Output the (X, Y) coordinate of the center of the cell containing the given text.  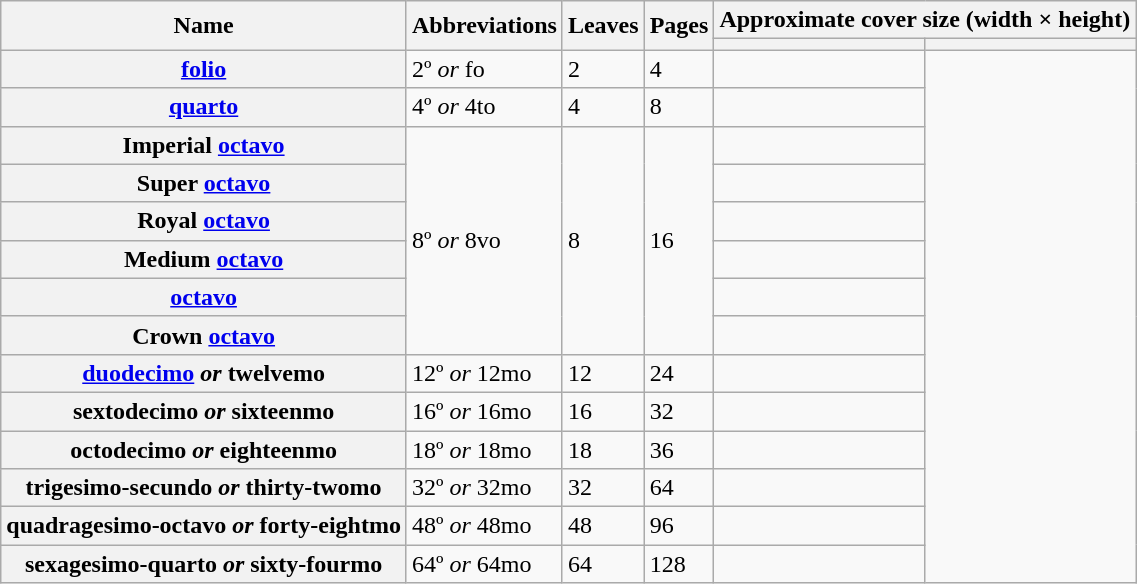
Name (204, 26)
8º or 8vo (484, 240)
Leaves (603, 26)
48º or 48mo (484, 526)
duodecimo or twelvemo (204, 373)
Approximate cover size (width × height) (925, 20)
Super octavo (204, 183)
96 (679, 526)
octavo (204, 297)
2º or fo (484, 69)
Imperial octavo (204, 145)
48 (603, 526)
folio (204, 69)
Pages (679, 26)
12 (603, 373)
trigesimo-secundo or thirty-twomo (204, 488)
16º or 16mo (484, 411)
18º or 18mo (484, 449)
Medium octavo (204, 259)
32º or 32mo (484, 488)
24 (679, 373)
128 (679, 564)
64º or 64mo (484, 564)
quadragesimo-octavo or forty-eightmo (204, 526)
18 (603, 449)
Abbreviations (484, 26)
sextodecimo or sixteenmo (204, 411)
octodecimo or eighteenmo (204, 449)
Royal octavo (204, 221)
Crown octavo (204, 335)
2 (603, 69)
quarto (204, 107)
sexagesimo-quarto or sixty-fourmo (204, 564)
4º or 4to (484, 107)
36 (679, 449)
12º or 12mo (484, 373)
